Pinpoint the cell where the given text exists, returning its (X, Y) midpoint coordinate. 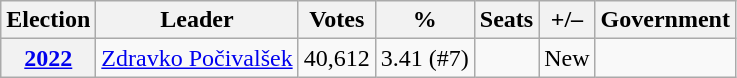
2022 (48, 58)
Election (48, 20)
3.41 (#7) (424, 58)
Votes (336, 20)
New (567, 58)
40,612 (336, 58)
% (424, 20)
Leader (197, 20)
Government (665, 20)
Zdravko Počivalšek (197, 58)
+/– (567, 20)
Seats (506, 20)
